Search for the cell housing the specified text and yield its (X, Y) center coordinate. 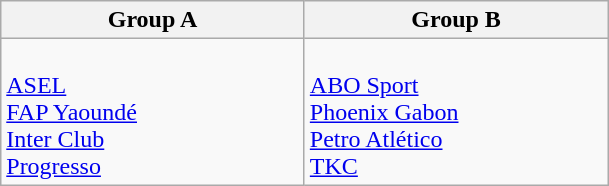
Group A (153, 20)
Group B (456, 20)
ABO Sport Phoenix Gabon Petro Atlético TKC (456, 112)
ASEL FAP Yaoundé Inter Club Progresso (153, 112)
